Scan for the cell matching the given text and deliver its (X, Y) coordinate at center. 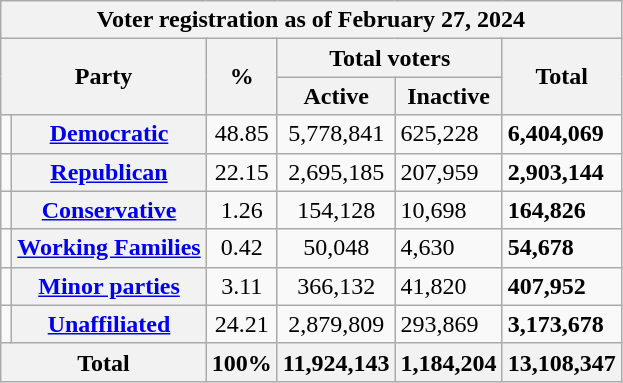
100% (242, 362)
13,108,347 (562, 362)
22.15 (242, 172)
5,778,841 (336, 134)
3.11 (242, 286)
Conservative (109, 210)
11,924,143 (336, 362)
2,695,185 (336, 172)
48.85 (242, 134)
2,903,144 (562, 172)
407,952 (562, 286)
4,630 (448, 248)
Voter registration as of February 27, 2024 (311, 20)
6,404,069 (562, 134)
154,128 (336, 210)
2,879,809 (336, 324)
366,132 (336, 286)
1.26 (242, 210)
Inactive (448, 96)
% (242, 77)
Active (336, 96)
Democratic (109, 134)
Republican (109, 172)
Working Families (109, 248)
Total voters (390, 58)
Party (104, 77)
54,678 (562, 248)
41,820 (448, 286)
Minor parties (109, 286)
0.42 (242, 248)
164,826 (562, 210)
207,959 (448, 172)
24.21 (242, 324)
3,173,678 (562, 324)
10,698 (448, 210)
50,048 (336, 248)
293,869 (448, 324)
Unaffiliated (109, 324)
625,228 (448, 134)
1,184,204 (448, 362)
